For the text-containing cell, return its midpoint in [X, Y] coordinate format. 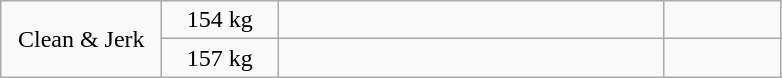
157 kg [220, 58]
Clean & Jerk [82, 39]
154 kg [220, 20]
